Locate the cell with the specified text and output its (X, Y) center coordinate. 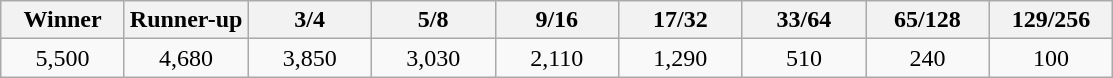
65/128 (928, 20)
3/4 (310, 20)
9/16 (557, 20)
240 (928, 58)
1,290 (681, 58)
129/256 (1051, 20)
5/8 (433, 20)
5,500 (63, 58)
Runner-up (186, 20)
100 (1051, 58)
4,680 (186, 58)
3,850 (310, 58)
33/64 (804, 20)
Winner (63, 20)
2,110 (557, 58)
17/32 (681, 20)
510 (804, 58)
3,030 (433, 58)
